Locate the cell with the specified text and output its (X, Y) center coordinate. 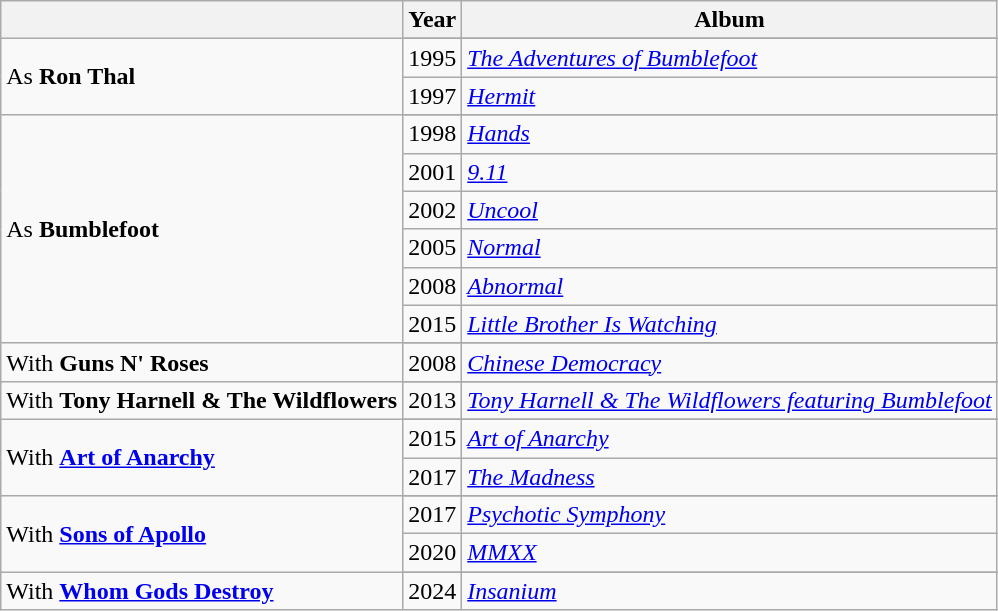
2002 (432, 210)
With Tony Harnell & The Wildflowers (202, 400)
1995 (432, 58)
Tony Harnell & The Wildflowers featuring Bumblefoot (730, 400)
1998 (432, 134)
With Whom Gods Destroy (202, 591)
1997 (432, 96)
Insanium (730, 591)
2005 (432, 248)
2020 (432, 553)
The Adventures of Bumblefoot (730, 58)
Art of Anarchy (730, 438)
2013 (432, 400)
Chinese Democracy (730, 362)
Psychotic Symphony (730, 515)
Hermit (730, 96)
As Ron Thal (202, 77)
Year (432, 20)
With Guns N' Roses (202, 362)
2001 (432, 172)
The Madness (730, 477)
Abnormal (730, 286)
2024 (432, 591)
9.11 (730, 172)
Normal (730, 248)
Little Brother Is Watching (730, 324)
MMXX (730, 553)
As Bumblefoot (202, 229)
With Art of Anarchy (202, 457)
Hands (730, 134)
Uncool (730, 210)
Album (730, 20)
With Sons of Apollo (202, 534)
